Determine the (x, y) coordinate at the center of the cell enclosing the given text.  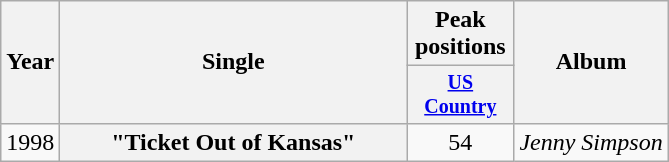
Single (234, 62)
Year (30, 62)
"Ticket Out of Kansas" (234, 142)
Jenny Simpson (591, 142)
US Country (460, 94)
Peak positions (460, 34)
Album (591, 62)
1998 (30, 142)
54 (460, 142)
